Pinpoint the cell where the given text exists, returning its (X, Y) midpoint coordinate. 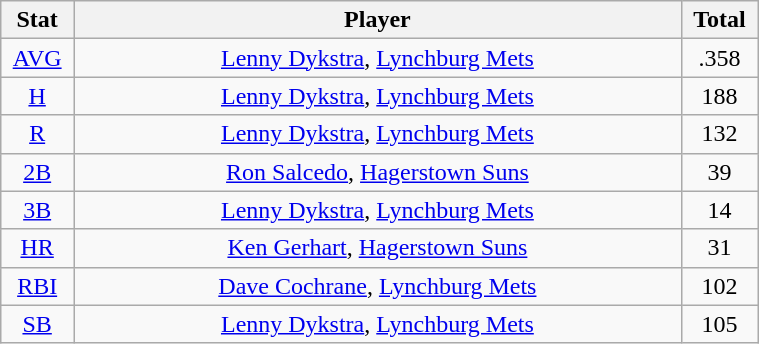
132 (719, 134)
31 (719, 248)
HR (38, 248)
Player (378, 20)
188 (719, 96)
39 (719, 172)
Total (719, 20)
102 (719, 286)
14 (719, 210)
H (38, 96)
Dave Cochrane, Lynchburg Mets (378, 286)
R (38, 134)
SB (38, 324)
Ron Salcedo, Hagerstown Suns (378, 172)
Stat (38, 20)
3B (38, 210)
2B (38, 172)
.358 (719, 58)
Ken Gerhart, Hagerstown Suns (378, 248)
RBI (38, 286)
AVG (38, 58)
105 (719, 324)
